Capture the cell that displays the provided text and extract its [x, y] central coordinate. 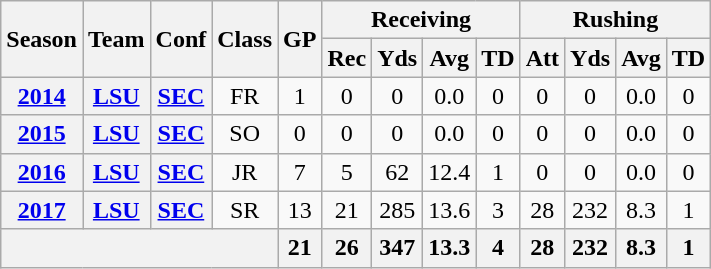
Rushing [616, 20]
SR [245, 210]
13.3 [450, 248]
4 [498, 248]
Att [542, 58]
2016 [42, 172]
12.4 [450, 172]
26 [347, 248]
2017 [42, 210]
285 [398, 210]
62 [398, 172]
SO [245, 134]
FR [245, 96]
Rec [347, 58]
3 [498, 210]
GP [300, 39]
JR [245, 172]
Conf [181, 39]
Receiving [421, 20]
13 [300, 210]
7 [300, 172]
5 [347, 172]
2014 [42, 96]
13.6 [450, 210]
Class [245, 39]
Team [116, 39]
2015 [42, 134]
347 [398, 248]
Season [42, 39]
